Output the (X, Y) coordinate of the center of the cell containing the given text.  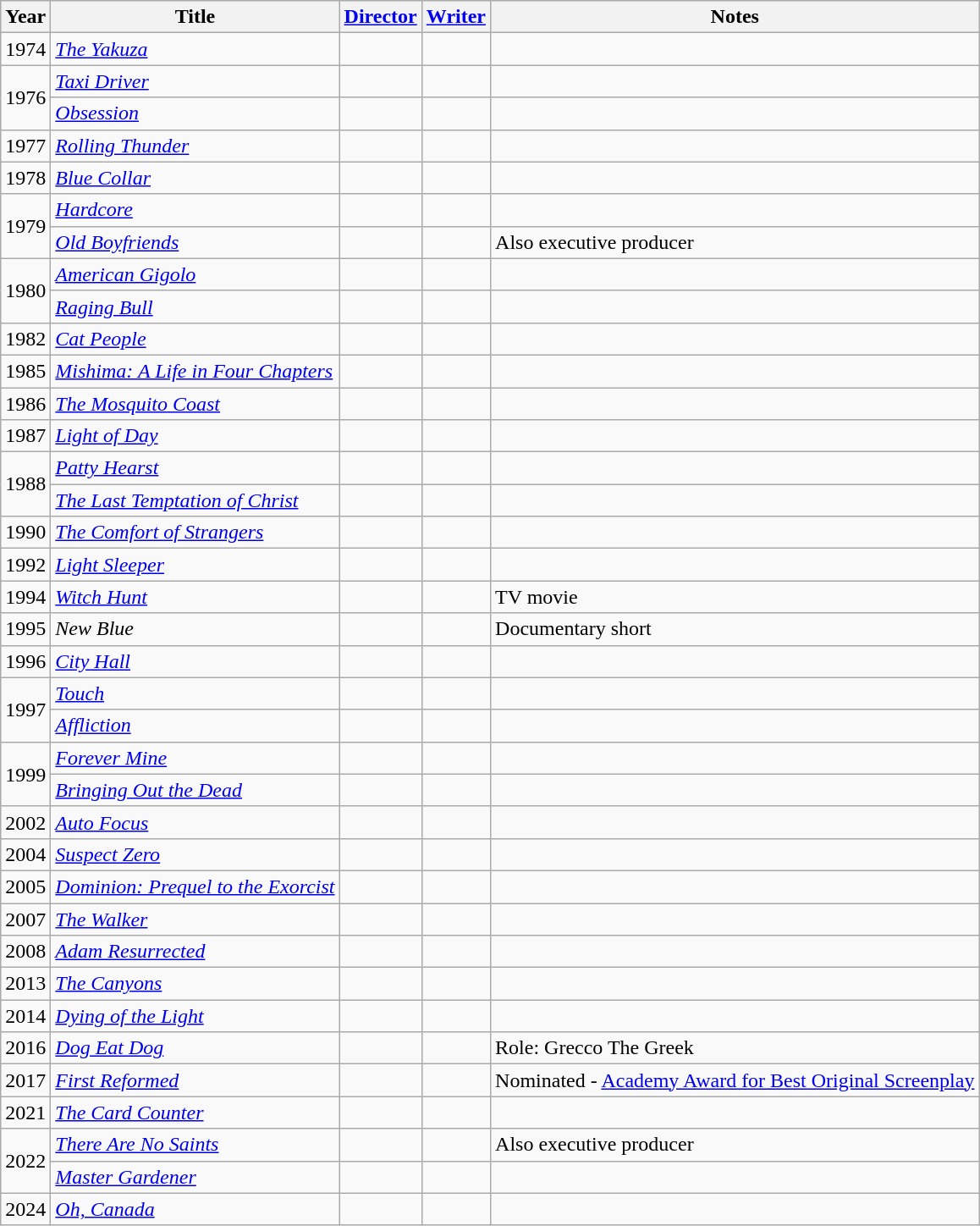
The Comfort of Strangers (195, 533)
Affliction (195, 726)
Mishima: A Life in Four Chapters (195, 371)
Writer (455, 17)
1986 (25, 404)
2024 (25, 1209)
Touch (195, 693)
Dog Eat Dog (195, 1048)
City Hall (195, 661)
1974 (25, 49)
Master Gardener (195, 1177)
Bringing Out the Dead (195, 790)
Documentary short (735, 629)
Oh, Canada (195, 1209)
1996 (25, 661)
2014 (25, 1016)
2021 (25, 1113)
1990 (25, 533)
2002 (25, 822)
2016 (25, 1048)
Forever Mine (195, 758)
Taxi Driver (195, 81)
Title (195, 17)
2008 (25, 952)
Hardcore (195, 210)
New Blue (195, 629)
Rolling Thunder (195, 146)
The Canyons (195, 984)
Witch Hunt (195, 597)
1992 (25, 565)
The Walker (195, 919)
1988 (25, 484)
Role: Grecco The Greek (735, 1048)
Adam Resurrected (195, 952)
1977 (25, 146)
1978 (25, 178)
1982 (25, 339)
The Card Counter (195, 1113)
Light of Day (195, 436)
Cat People (195, 339)
Obsession (195, 113)
1985 (25, 371)
Old Boyfriends (195, 242)
Suspect Zero (195, 854)
First Reformed (195, 1080)
1997 (25, 710)
Dominion: Prequel to the Exorcist (195, 886)
2017 (25, 1080)
There Are No Saints (195, 1145)
1995 (25, 629)
The Yakuza (195, 49)
Blue Collar (195, 178)
Notes (735, 17)
The Mosquito Coast (195, 404)
TV movie (735, 597)
2005 (25, 886)
2007 (25, 919)
Director (381, 17)
1976 (25, 97)
1994 (25, 597)
1979 (25, 226)
1987 (25, 436)
1999 (25, 774)
Year (25, 17)
2013 (25, 984)
American Gigolo (195, 274)
2004 (25, 854)
Nominated - Academy Award for Best Original Screenplay (735, 1080)
Light Sleeper (195, 565)
2022 (25, 1161)
The Last Temptation of Christ (195, 500)
Dying of the Light (195, 1016)
Auto Focus (195, 822)
Patty Hearst (195, 468)
Raging Bull (195, 306)
1980 (25, 290)
